Scan for the cell matching the given text and deliver its (X, Y) coordinate at center. 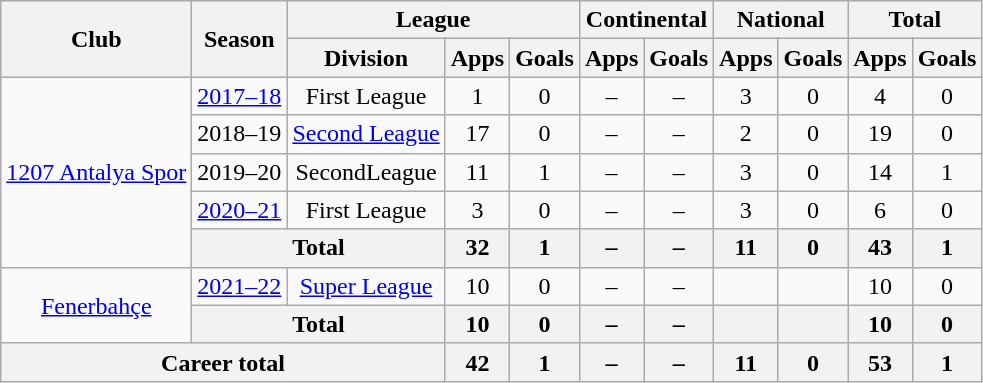
43 (880, 248)
19 (880, 134)
Club (96, 39)
1207 Antalya Spor (96, 172)
2 (746, 134)
6 (880, 210)
Fenerbahçe (96, 305)
17 (477, 134)
2019–20 (240, 172)
Division (366, 58)
2018–19 (240, 134)
Season (240, 39)
42 (477, 362)
SecondLeague (366, 172)
Continental (646, 20)
14 (880, 172)
2020–21 (240, 210)
Career total (223, 362)
League (434, 20)
2021–22 (240, 286)
32 (477, 248)
Second League (366, 134)
2017–18 (240, 96)
4 (880, 96)
53 (880, 362)
Super League (366, 286)
National (781, 20)
